Scan for the cell matching the given text and deliver its (x, y) coordinate at center. 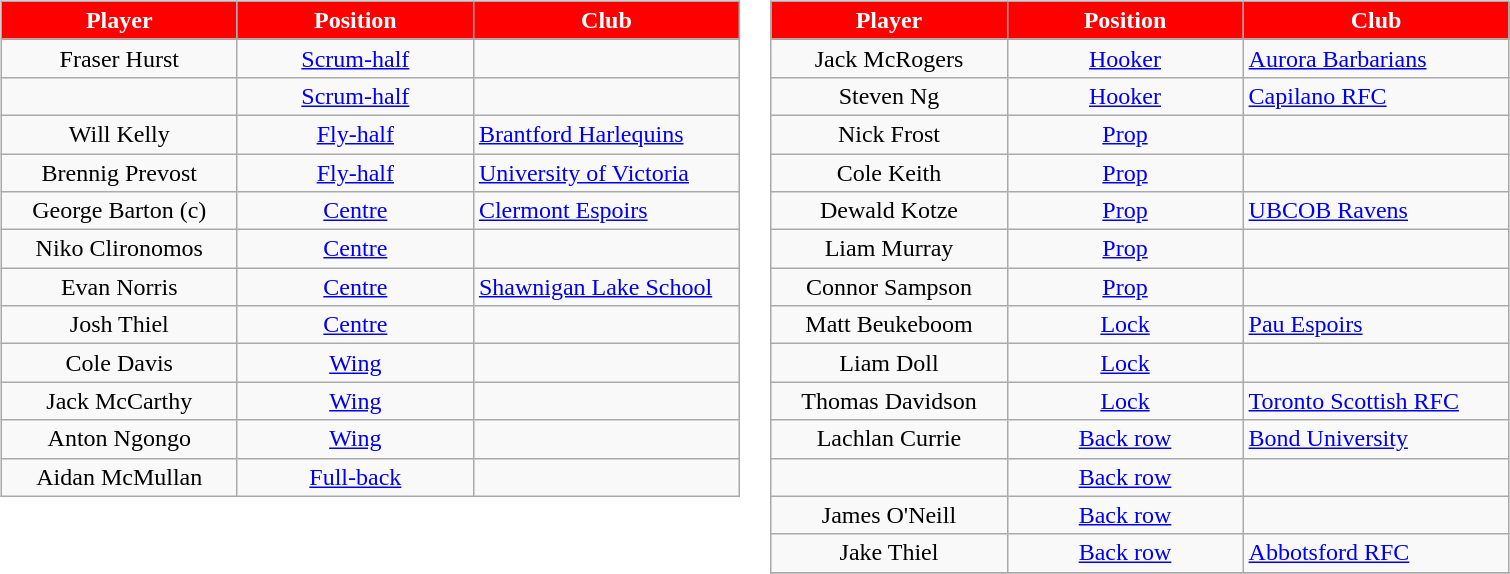
Aurora Barbarians (1376, 58)
Abbotsford RFC (1376, 553)
Josh Thiel (119, 325)
Liam Murray (889, 249)
Brantford Harlequins (606, 134)
Connor Sampson (889, 287)
Fraser Hurst (119, 58)
Thomas Davidson (889, 401)
Cole Keith (889, 173)
Nick Frost (889, 134)
Full-back (355, 477)
George Barton (c) (119, 211)
University of Victoria (606, 173)
Jack McCarthy (119, 401)
UBCOB Ravens (1376, 211)
Clermont Espoirs (606, 211)
Dewald Kotze (889, 211)
Cole Davis (119, 363)
Anton Ngongo (119, 439)
Jack McRogers (889, 58)
Matt Beukeboom (889, 325)
Liam Doll (889, 363)
James O'Neill (889, 515)
Toronto Scottish RFC (1376, 401)
Brennig Prevost (119, 173)
Pau Espoirs (1376, 325)
Capilano RFC (1376, 96)
Aidan McMullan (119, 477)
Lachlan Currie (889, 439)
Jake Thiel (889, 553)
Niko Clironomos (119, 249)
Evan Norris (119, 287)
Bond University (1376, 439)
Steven Ng (889, 96)
Will Kelly (119, 134)
Shawnigan Lake School (606, 287)
